Output the (X, Y) coordinate of the center of the cell containing the given text.  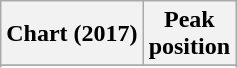
Peak position (189, 34)
Chart (2017) (72, 34)
